Detect which cell encompasses the target text, then output its [x, y] center coordinate. 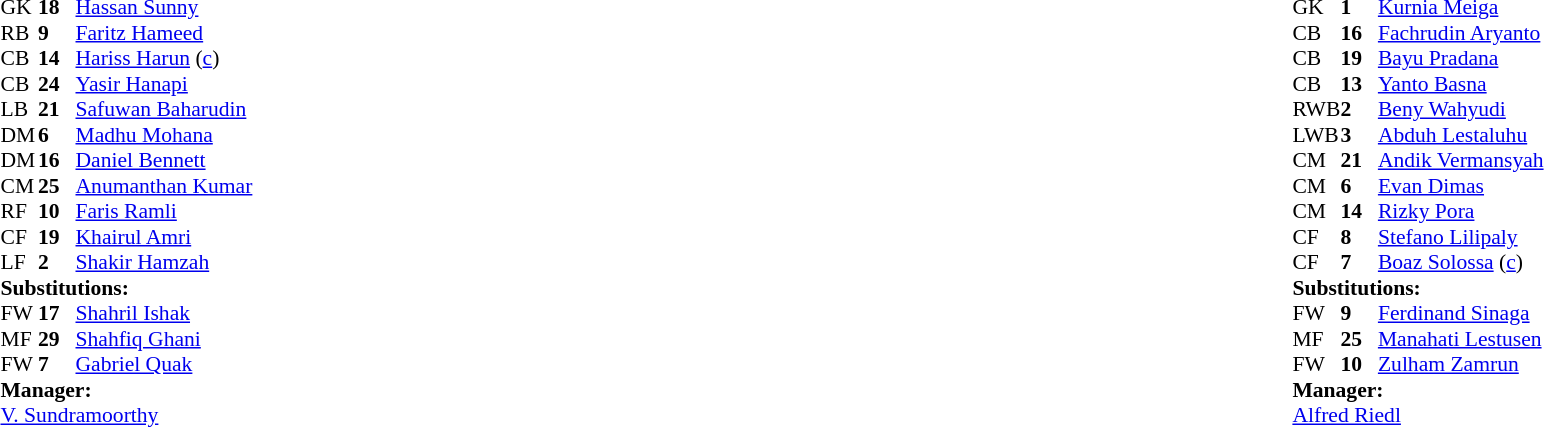
Daniel Bennett [164, 161]
Beny Wahyudi [1461, 109]
17 [57, 313]
LF [19, 263]
Ferdinand Sinaga [1461, 313]
Yasir Hanapi [164, 84]
Bayu Pradana [1461, 59]
Anumanthan Kumar [164, 186]
RB [19, 33]
Zulham Zamrun [1461, 365]
8 [1359, 237]
Shahril Ishak [164, 313]
Rizky Pora [1461, 211]
Shahfiq Ghani [164, 339]
LWB [1316, 135]
13 [1359, 84]
29 [57, 339]
Fachrudin Aryanto [1461, 33]
Evan Dimas [1461, 186]
Gabriel Quak [164, 365]
Khairul Amri [164, 237]
RWB [1316, 109]
Abduh Lestaluhu [1461, 135]
Yanto Basna [1461, 84]
Manahati Lestusen [1461, 339]
Faritz Hameed [164, 33]
Hariss Harun (c) [164, 59]
Andik Vermansyah [1461, 161]
Shakir Hamzah [164, 263]
Madhu Mohana [164, 135]
LB [19, 109]
24 [57, 84]
Boaz Solossa (c) [1461, 263]
Safuwan Baharudin [164, 109]
Faris Ramli [164, 211]
RF [19, 211]
3 [1359, 135]
Stefano Lilipaly [1461, 237]
